Find where the given text appears and provide that cell's center as [X, Y] coordinate. 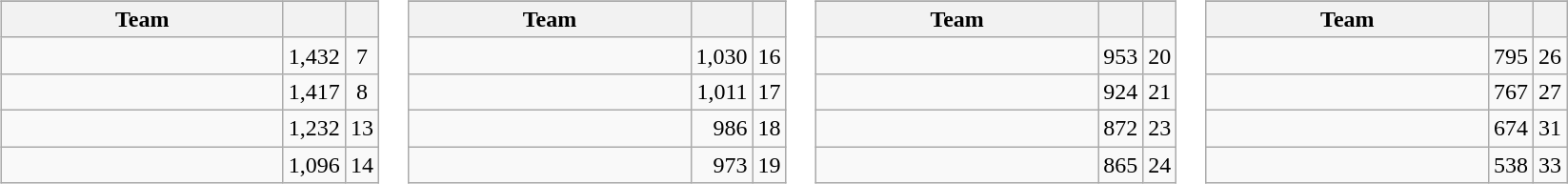
767 [1511, 92]
33 [1549, 165]
26 [1549, 55]
865 [1120, 165]
953 [1120, 55]
872 [1120, 128]
1,096 [314, 165]
1,232 [314, 128]
20 [1160, 55]
24 [1160, 165]
27 [1549, 92]
8 [362, 92]
13 [362, 128]
16 [770, 55]
21 [1160, 92]
19 [770, 165]
1,011 [722, 92]
1,030 [722, 55]
973 [722, 165]
7 [362, 55]
924 [1120, 92]
1,432 [314, 55]
31 [1549, 128]
17 [770, 92]
538 [1511, 165]
1,417 [314, 92]
14 [362, 165]
986 [722, 128]
18 [770, 128]
674 [1511, 128]
23 [1160, 128]
795 [1511, 55]
